Determine the (x, y) coordinate at the center of the cell enclosing the given text.  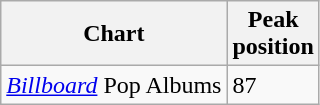
87 (273, 85)
Peakposition (273, 34)
Chart (114, 34)
Billboard Pop Albums (114, 85)
